Identify which cell holds the provided text, then report its (x, y) central coordinate. 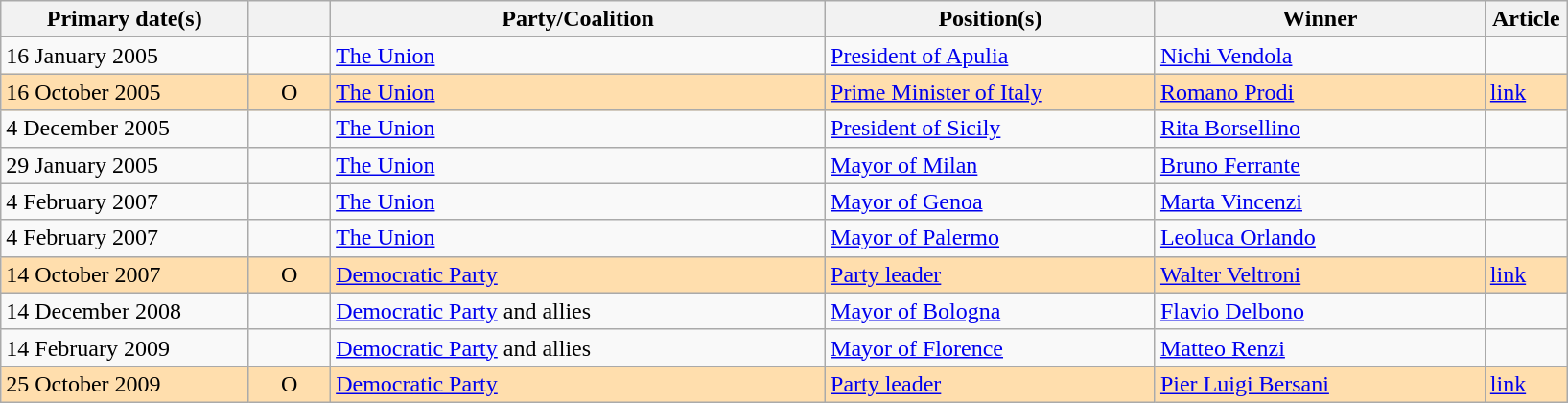
Prime Minister of Italy (991, 92)
Mayor of Genoa (991, 201)
Matteo Renzi (1320, 347)
25 October 2009 (125, 384)
Mayor of Milan (991, 165)
Nichi Vendola (1320, 56)
Winner (1320, 19)
President of Sicily (991, 129)
Romano Prodi (1320, 92)
Primary date(s) (125, 19)
Rita Borsellino (1320, 129)
Bruno Ferrante (1320, 165)
16 October 2005 (125, 92)
29 January 2005 (125, 165)
16 January 2005 (125, 56)
Position(s) (991, 19)
Walter Veltroni (1320, 274)
Party/Coalition (578, 19)
Article (1526, 19)
Mayor of Bologna (991, 311)
14 December 2008 (125, 311)
14 October 2007 (125, 274)
14 February 2009 (125, 347)
Pier Luigi Bersani (1320, 384)
4 December 2005 (125, 129)
Mayor of Florence (991, 347)
President of Apulia (991, 56)
Mayor of Palermo (991, 238)
Flavio Delbono (1320, 311)
Marta Vincenzi (1320, 201)
Leoluca Orlando (1320, 238)
